Locate the cell with the specified text and output its (X, Y) center coordinate. 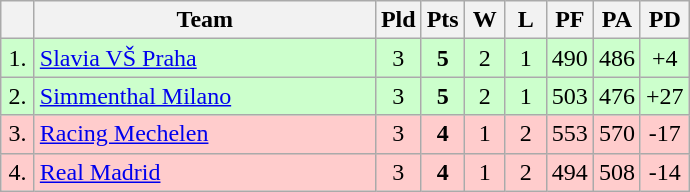
W (484, 20)
508 (616, 172)
PD (664, 20)
PA (616, 20)
-17 (664, 134)
L (526, 20)
Racing Mechelen (204, 134)
Pld (398, 20)
553 (570, 134)
494 (570, 172)
490 (570, 58)
Slavia VŠ Praha (204, 58)
1. (18, 58)
570 (616, 134)
PF (570, 20)
Real Madrid (204, 172)
Simmenthal Milano (204, 96)
+4 (664, 58)
503 (570, 96)
4. (18, 172)
486 (616, 58)
2. (18, 96)
+27 (664, 96)
476 (616, 96)
Team (204, 20)
Pts (442, 20)
3. (18, 134)
-14 (664, 172)
